Find where the given text appears and provide that cell's center as [x, y] coordinate. 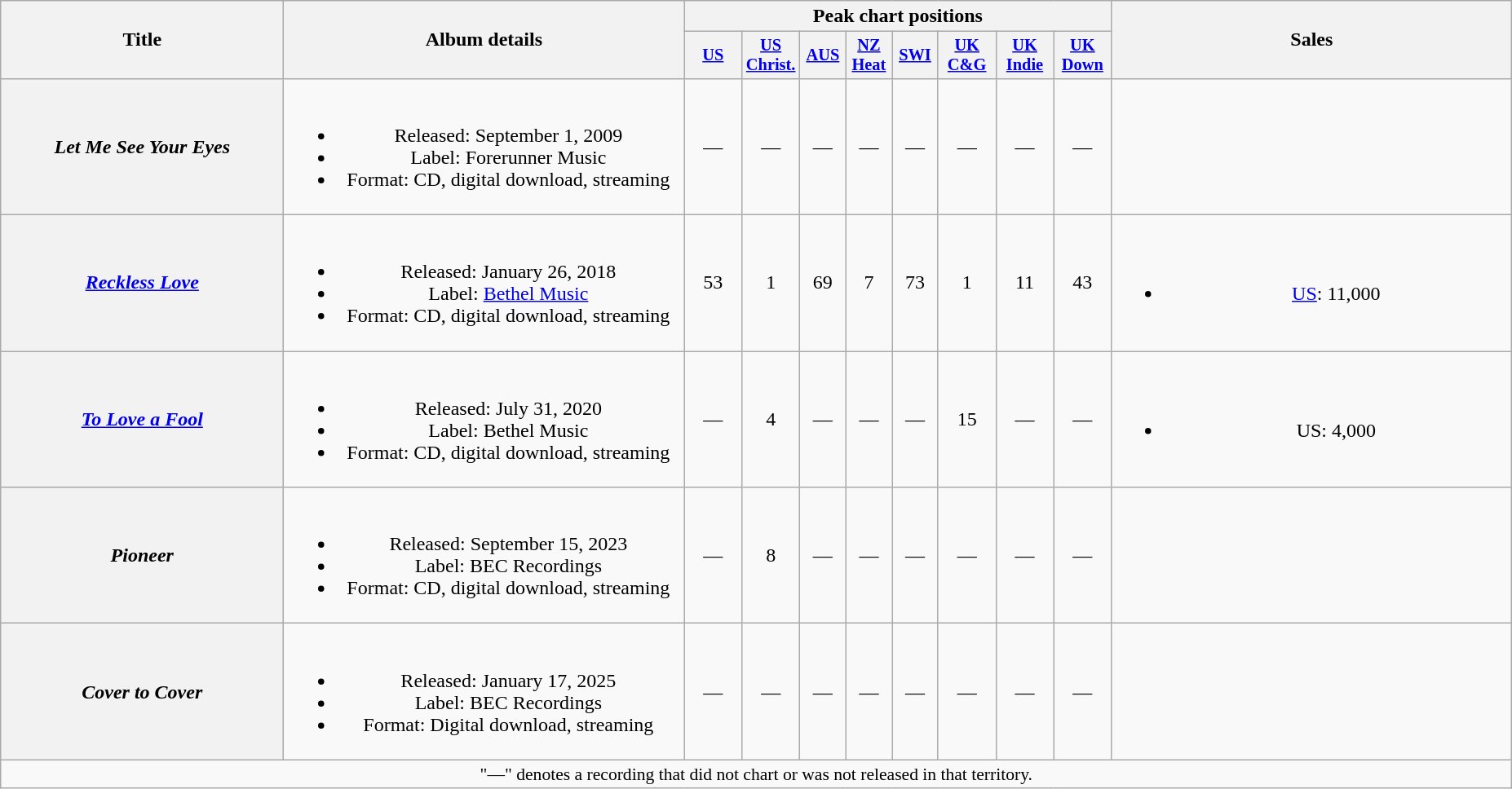
UKC&G [967, 55]
UKIndie [1024, 55]
8 [771, 556]
15 [967, 419]
Pioneer [142, 556]
AUS [824, 55]
53 [713, 284]
Sales [1311, 40]
Released: September 15, 2023Label: BEC RecordingsFormat: CD, digital download, streaming [484, 556]
Title [142, 40]
4 [771, 419]
Cover to Cover [142, 691]
73 [915, 284]
Released: January 17, 2025Label: BEC RecordingsFormat: Digital download, streaming [484, 691]
"—" denotes a recording that did not chart or was not released in that territory. [757, 774]
7 [869, 284]
69 [824, 284]
Album details [484, 40]
UKDown [1083, 55]
Released: July 31, 2020Label: Bethel MusicFormat: CD, digital download, streaming [484, 419]
To Love a Fool [142, 419]
Let Me See Your Eyes [142, 147]
Released: January 26, 2018Label: Bethel MusicFormat: CD, digital download, streaming [484, 284]
US: 11,000 [1311, 284]
Released: September 1, 2009Label: Forerunner MusicFormat: CD, digital download, streaming [484, 147]
43 [1083, 284]
USChrist. [771, 55]
Reckless Love [142, 284]
Peak chart positions [898, 16]
NZ Heat [869, 55]
SWI [915, 55]
US [713, 55]
11 [1024, 284]
US: 4,000 [1311, 419]
